Output the [x, y] coordinate of the center of the cell containing the given text.  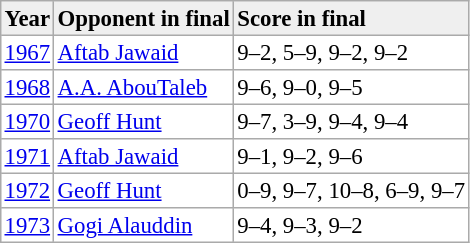
1972 [28, 190]
Year [28, 18]
9–4, 9–3, 9–2 [352, 225]
9–1, 9–2, 9–6 [352, 156]
Score in final [352, 18]
1971 [28, 156]
1970 [28, 121]
1968 [28, 87]
1967 [28, 52]
9–6, 9–0, 9–5 [352, 87]
0–9, 9–7, 10–8, 6–9, 9–7 [352, 190]
1973 [28, 225]
Gogi Alauddin [144, 225]
Opponent in final [144, 18]
A.A. AbouTaleb [144, 87]
9–2, 5–9, 9–2, 9–2 [352, 52]
9–7, 3–9, 9–4, 9–4 [352, 121]
